Detect which cell encompasses the target text, then output its [x, y] center coordinate. 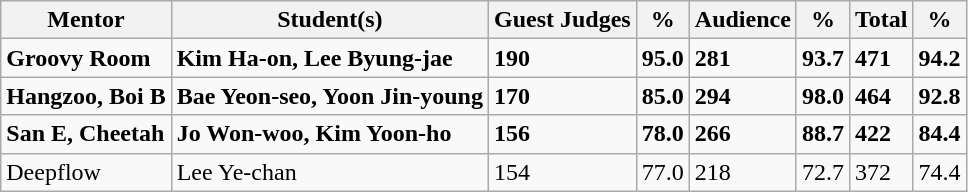
94.2 [940, 58]
78.0 [662, 134]
471 [881, 58]
464 [881, 96]
93.7 [822, 58]
266 [742, 134]
156 [562, 134]
294 [742, 96]
170 [562, 96]
77.0 [662, 172]
422 [881, 134]
74.4 [940, 172]
Guest Judges [562, 20]
98.0 [822, 96]
Kim Ha-on, Lee Byung-jae [330, 58]
84.4 [940, 134]
Audience [742, 20]
85.0 [662, 96]
190 [562, 58]
Mentor [86, 20]
Deepflow [86, 172]
Student(s) [330, 20]
372 [881, 172]
95.0 [662, 58]
92.8 [940, 96]
Groovy Room [86, 58]
Total [881, 20]
154 [562, 172]
281 [742, 58]
72.7 [822, 172]
Hangzoo, Boi B [86, 96]
Jo Won-woo, Kim Yoon-ho [330, 134]
88.7 [822, 134]
Bae Yeon-seo, Yoon Jin-young [330, 96]
Lee Ye-chan [330, 172]
San E, Cheetah [86, 134]
218 [742, 172]
